Search for the cell housing the specified text and yield its (X, Y) center coordinate. 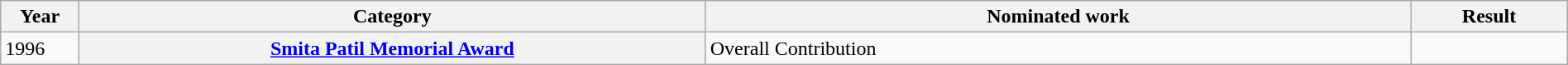
Result (1489, 17)
Overall Contribution (1059, 48)
Nominated work (1059, 17)
Smita Patil Memorial Award (392, 48)
Year (40, 17)
1996 (40, 48)
Category (392, 17)
